Find where the given text appears and provide that cell's center as (X, Y) coordinate. 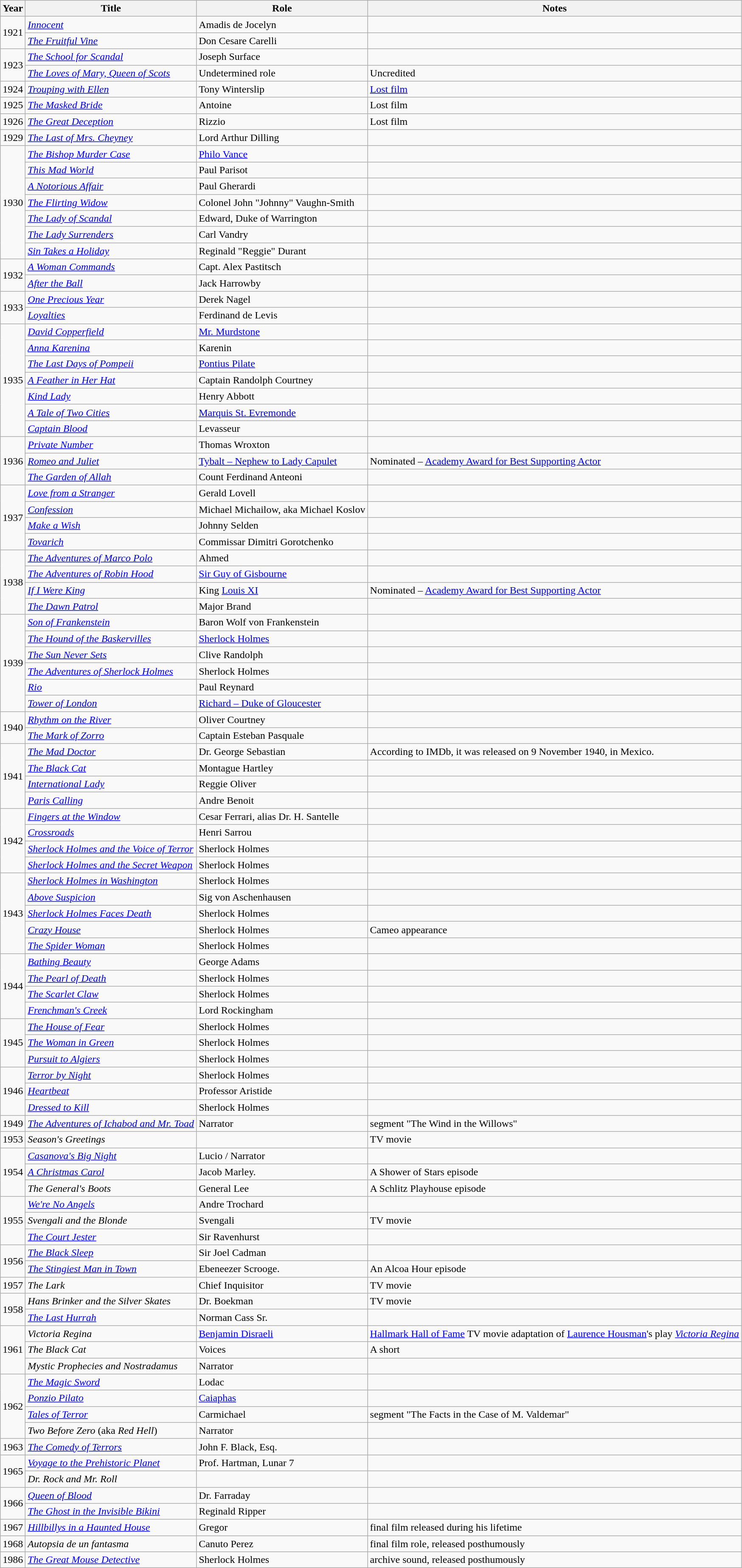
The Fruitful Vine (111, 41)
Levasseur (282, 428)
Gerald Lovell (282, 493)
Cesar Ferrari, alias Dr. H. Santelle (282, 816)
Queen of Blood (111, 1495)
Terror by Night (111, 1075)
1933 (13, 307)
The Adventures of Ichabod and Mr. Toad (111, 1123)
Reginald "Reggie" Durant (282, 251)
1967 (13, 1528)
1940 (13, 728)
Rio (111, 687)
1925 (13, 105)
The School for Scandal (111, 57)
Bathing Beauty (111, 962)
Mystic Prophecies and Nostradamus (111, 1366)
Colonel John "Johnny" Vaughn-Smith (282, 203)
Baron Wolf von Frankenstein (282, 622)
Mr. Murdstone (282, 332)
The House of Fear (111, 1027)
The Adventures of Sherlock Holmes (111, 671)
Don Cesare Carelli (282, 41)
The Loves of Mary, Queen of Scots (111, 73)
1986 (13, 1560)
The Hound of the Baskervilles (111, 639)
Dressed to Kill (111, 1107)
segment "The Facts in the Case of M. Valdemar" (554, 1414)
Montague Hartley (282, 768)
The Mark of Zorro (111, 736)
Derek Nagel (282, 299)
General Lee (282, 1188)
Count Ferdinand Anteoni (282, 477)
The Pearl of Death (111, 978)
Michael Michailow, aka Michael Koslov (282, 510)
Karenin (282, 348)
Lodac (282, 1382)
1963 (13, 1447)
Reggie Oliver (282, 784)
Joseph Surface (282, 57)
Rhythm on the River (111, 720)
segment "The Wind in the Willows" (554, 1123)
1939 (13, 663)
Sherlock Holmes and the Voice of Terror (111, 849)
1932 (13, 275)
Crossroads (111, 833)
Clive Randolph (282, 655)
Gregor (282, 1528)
Norman Cass Sr. (282, 1317)
Ebeneezer Scrooge. (282, 1269)
1942 (13, 841)
Son of Frankenstein (111, 622)
The Garden of Allah (111, 477)
Sherlock Holmes in Washington (111, 881)
Tony Winterslip (282, 89)
A Christmas Carol (111, 1172)
The Scarlet Claw (111, 994)
This Mad World (111, 170)
An Alcoa Hour episode (554, 1269)
Johnny Selden (282, 526)
Hans Brinker and the Silver Skates (111, 1301)
Heartbeat (111, 1091)
The Lark (111, 1285)
A Tale of Two Cities (111, 412)
Svengali (282, 1220)
Pursuit to Algiers (111, 1059)
The Flirting Widow (111, 203)
Oliver Courtney (282, 720)
The Masked Bride (111, 105)
The Last Hurrah (111, 1317)
The Last Days of Pompeii (111, 364)
Loyalties (111, 315)
Voices (282, 1350)
Notes (554, 8)
The Great Mouse Detective (111, 1560)
Benjamin Disraeli (282, 1334)
Title (111, 8)
We're No Angels (111, 1204)
1953 (13, 1140)
The Woman in Green (111, 1043)
Tower of London (111, 703)
1966 (13, 1503)
Voyage to the Prehistoric Planet (111, 1463)
1930 (13, 202)
Above Suspicion (111, 897)
Canuto Perez (282, 1544)
The Black Sleep (111, 1253)
One Precious Year (111, 299)
Captain Randolph Courtney (282, 380)
King Louis XI (282, 590)
Thomas Wroxton (282, 445)
Trouping with Ellen (111, 89)
If I Were King (111, 590)
Autopsia de un fantasma (111, 1544)
Andre Benoit (282, 800)
The Bishop Murder Case (111, 154)
Sherlock Holmes Faces Death (111, 913)
Professor Aristide (282, 1091)
After the Ball (111, 283)
archive sound, released posthumously (554, 1560)
Undetermined role (282, 73)
Henri Sarrou (282, 833)
The Spider Woman (111, 946)
Svengali and the Blonde (111, 1220)
1968 (13, 1544)
The Dawn Patrol (111, 606)
The Ghost in the Invisible Bikini (111, 1512)
The Great Deception (111, 121)
Uncredited (554, 73)
1926 (13, 121)
The Magic Sword (111, 1382)
A Woman Commands (111, 267)
1929 (13, 138)
The Adventures of Robin Hood (111, 574)
Hallmark Hall of Fame TV movie adaptation of Laurence Housman's play Victoria Regina (554, 1334)
1943 (13, 913)
A Schlitz Playhouse episode (554, 1188)
Season's Greetings (111, 1140)
Commissar Dimitri Gorotchenko (282, 542)
According to IMDb, it was released on 9 November 1940, in Mexico. (554, 752)
Rizzio (282, 121)
Frenchman's Creek (111, 1011)
The Last of Mrs. Cheyney (111, 138)
Caiaphas (282, 1398)
Private Number (111, 445)
1936 (13, 461)
Hillbillys in a Haunted House (111, 1528)
Ponzio Pilato (111, 1398)
Tovarich (111, 542)
Paul Reynard (282, 687)
Make a Wish (111, 526)
The Lady of Scandal (111, 219)
Cameo appearance (554, 929)
The Lady Surrenders (111, 235)
The Sun Never Sets (111, 655)
Paris Calling (111, 800)
Chief Inquisitor (282, 1285)
1949 (13, 1123)
Lord Rockingham (282, 1011)
Tybalt – Nephew to Lady Capulet (282, 461)
1938 (13, 582)
Dr. Farraday (282, 1495)
Love from a Stranger (111, 493)
Lord Arthur Dilling (282, 138)
Capt. Alex Pastitsch (282, 267)
Antoine (282, 105)
Jack Harrowby (282, 283)
Reginald Ripper (282, 1512)
1937 (13, 518)
A Shower of Stars episode (554, 1172)
Confession (111, 510)
International Lady (111, 784)
Ahmed (282, 558)
Sir Joel Cadman (282, 1253)
Victoria Regina (111, 1334)
Henry Abbott (282, 396)
Major Brand (282, 606)
Crazy House (111, 929)
Sherlock Holmes and the Secret Weapon (111, 865)
1957 (13, 1285)
The Adventures of Marco Polo (111, 558)
1955 (13, 1220)
Tales of Terror (111, 1414)
A Feather in Her Hat (111, 380)
1944 (13, 986)
Year (13, 8)
Sig von Aschenhausen (282, 897)
1958 (13, 1309)
1941 (13, 776)
A short (554, 1350)
1961 (13, 1350)
1956 (13, 1261)
Amadis de Jocelyn (282, 25)
Captain Esteban Pasquale (282, 736)
1954 (13, 1172)
Paul Parisot (282, 170)
Edward, Duke of Warrington (282, 219)
Anna Karenina (111, 348)
Innocent (111, 25)
Sir Guy of Gisbourne (282, 574)
1962 (13, 1406)
Romeo and Juliet (111, 461)
Role (282, 8)
George Adams (282, 962)
1935 (13, 380)
1924 (13, 89)
Captain Blood (111, 428)
Dr. Rock and Mr. Roll (111, 1479)
The General's Boots (111, 1188)
Carmichael (282, 1414)
The Mad Doctor (111, 752)
The Comedy of Terrors (111, 1447)
Andre Trochard (282, 1204)
Richard – Duke of Gloucester (282, 703)
David Copperfield (111, 332)
Pontius Pilate (282, 364)
1945 (13, 1043)
Two Before Zero (aka Red Hell) (111, 1430)
Ferdinand de Levis (282, 315)
John F. Black, Esq. (282, 1447)
Prof. Hartman, Lunar 7 (282, 1463)
Carl Vandry (282, 235)
The Stingiest Man in Town (111, 1269)
Lucio / Narrator (282, 1156)
1921 (13, 33)
1923 (13, 65)
final film role, released posthumously (554, 1544)
Sir Ravenhurst (282, 1237)
Jacob Marley. (282, 1172)
Dr. George Sebastian (282, 752)
Dr. Boekman (282, 1301)
Marquis St. Evremonde (282, 412)
final film released during his lifetime (554, 1528)
Paul Gherardi (282, 186)
Casanova's Big Night (111, 1156)
The Court Jester (111, 1237)
Fingers at the Window (111, 816)
1965 (13, 1471)
1946 (13, 1091)
Philo Vance (282, 154)
Kind Lady (111, 396)
A Notorious Affair (111, 186)
Sin Takes a Holiday (111, 251)
